Identify which cell holds the provided text, then report its (X, Y) central coordinate. 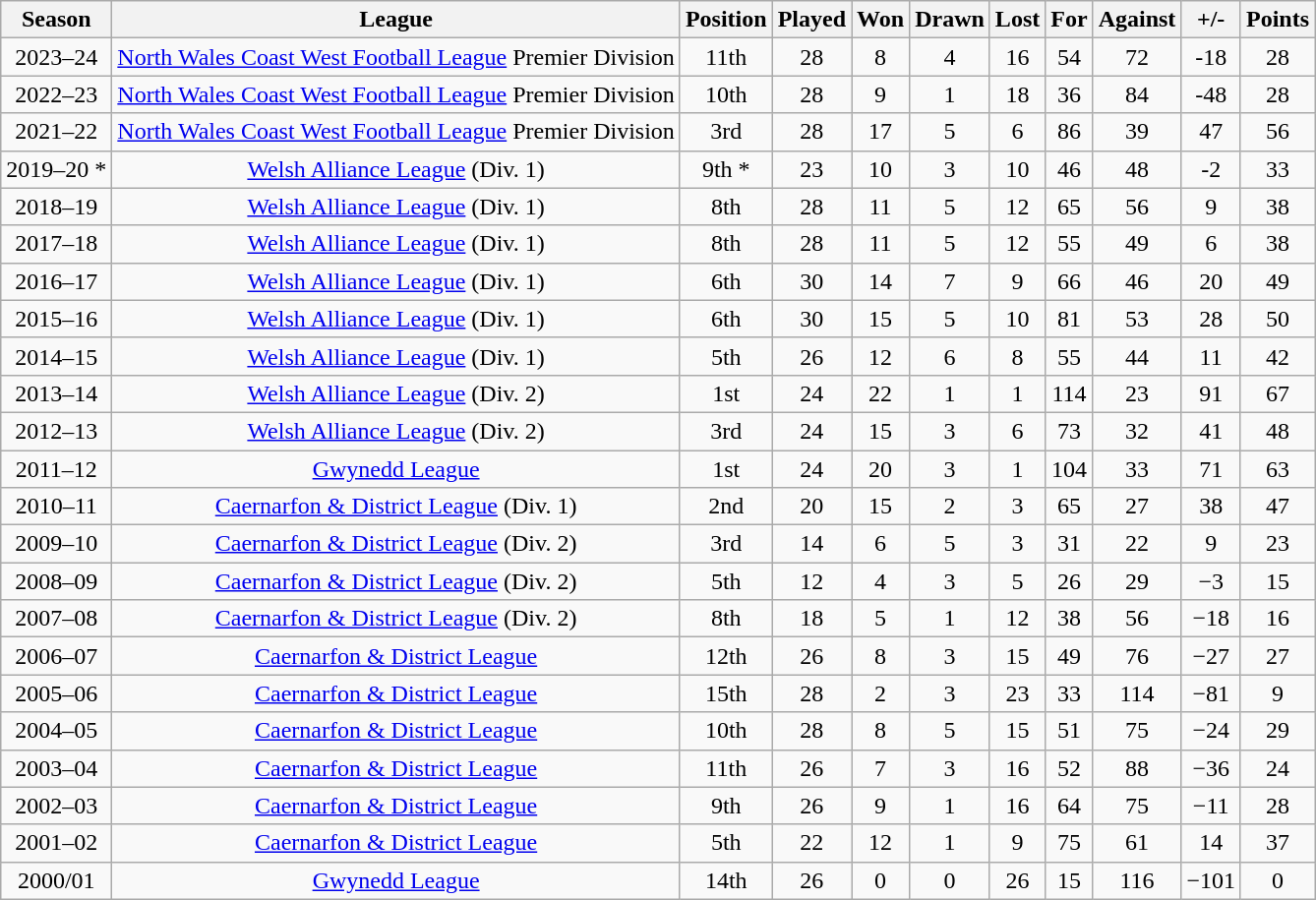
37 (1277, 843)
53 (1137, 319)
+/- (1212, 20)
116 (1137, 880)
12th (726, 656)
2011–12 (57, 469)
32 (1137, 431)
2000/01 (57, 880)
League (396, 20)
39 (1137, 132)
72 (1137, 57)
2018–19 (57, 207)
2017–18 (57, 244)
2008–09 (57, 581)
2002–03 (57, 806)
81 (1069, 319)
Position (726, 20)
Lost (1017, 20)
2013–14 (57, 393)
2023–24 (57, 57)
91 (1212, 393)
42 (1277, 356)
66 (1069, 281)
For (1069, 20)
61 (1137, 843)
2010–11 (57, 507)
Points (1277, 20)
88 (1137, 768)
31 (1069, 544)
2009–10 (57, 544)
Season (57, 20)
71 (1212, 469)
2014–15 (57, 356)
2007–08 (57, 619)
64 (1069, 806)
Won (881, 20)
Caernarfon & District League (Div. 1) (396, 507)
−3 (1212, 581)
73 (1069, 431)
2005–06 (57, 693)
84 (1137, 94)
2012–13 (57, 431)
14th (726, 880)
2006–07 (57, 656)
9th (726, 806)
2021–22 (57, 132)
−24 (1212, 731)
9th * (726, 169)
Drawn (950, 20)
-48 (1212, 94)
63 (1277, 469)
41 (1212, 431)
54 (1069, 57)
−81 (1212, 693)
36 (1069, 94)
−27 (1212, 656)
44 (1137, 356)
Played (811, 20)
17 (881, 132)
Against (1137, 20)
51 (1069, 731)
67 (1277, 393)
−18 (1212, 619)
52 (1069, 768)
2003–04 (57, 768)
−11 (1212, 806)
2nd (726, 507)
−101 (1212, 880)
−36 (1212, 768)
2016–17 (57, 281)
2001–02 (57, 843)
2004–05 (57, 731)
50 (1277, 319)
2019–20 * (57, 169)
2015–16 (57, 319)
2022–23 (57, 94)
-2 (1212, 169)
15th (726, 693)
86 (1069, 132)
-18 (1212, 57)
76 (1137, 656)
104 (1069, 469)
